Output the [x, y] coordinate of the center of the cell containing the given text.  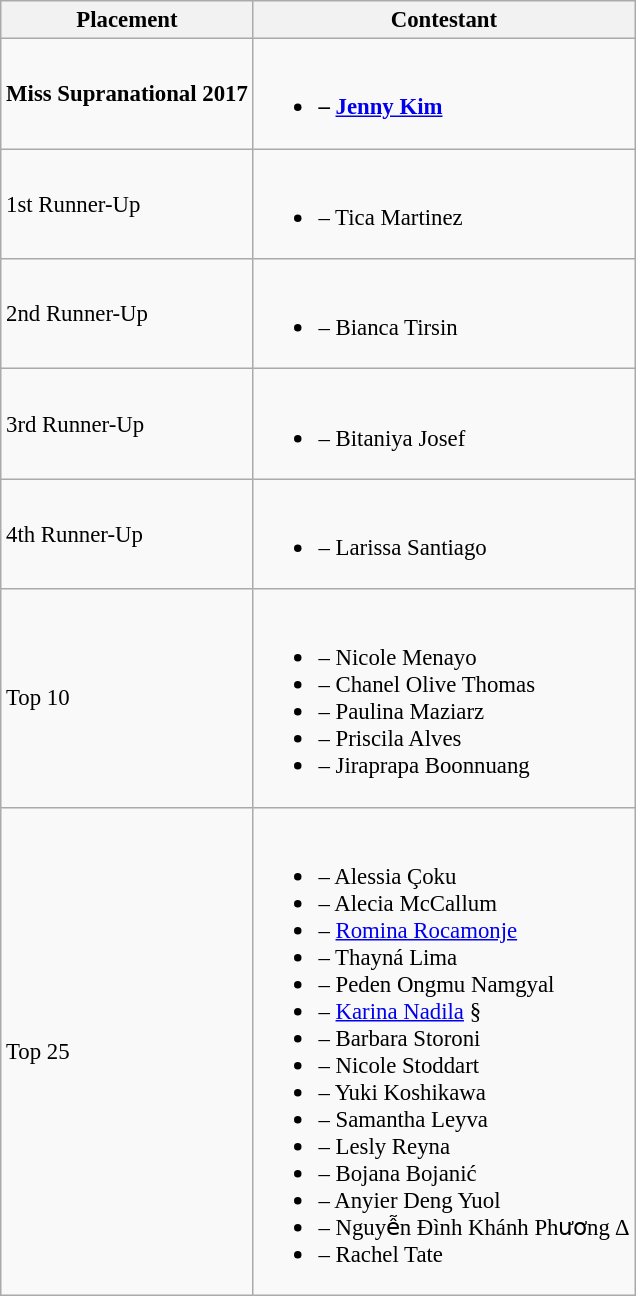
Top 10 [127, 698]
– Tica Martinez [444, 204]
Top 25 [127, 1051]
– Jenny Kim [444, 94]
– Bianca Tirsin [444, 314]
2nd Runner-Up [127, 314]
– Nicole Menayo – Chanel Olive Thomas – Paulina Maziarz – Priscila Alves – Jiraprapa Boonnuang [444, 698]
Placement [127, 20]
– Bitaniya Josef [444, 424]
Contestant [444, 20]
– Larissa Santiago [444, 534]
Miss Supranational 2017 [127, 94]
3rd Runner-Up [127, 424]
1st Runner-Up [127, 204]
4th Runner-Up [127, 534]
